Return the (X, Y) coordinate for the center point of the cell that contains the specified text.  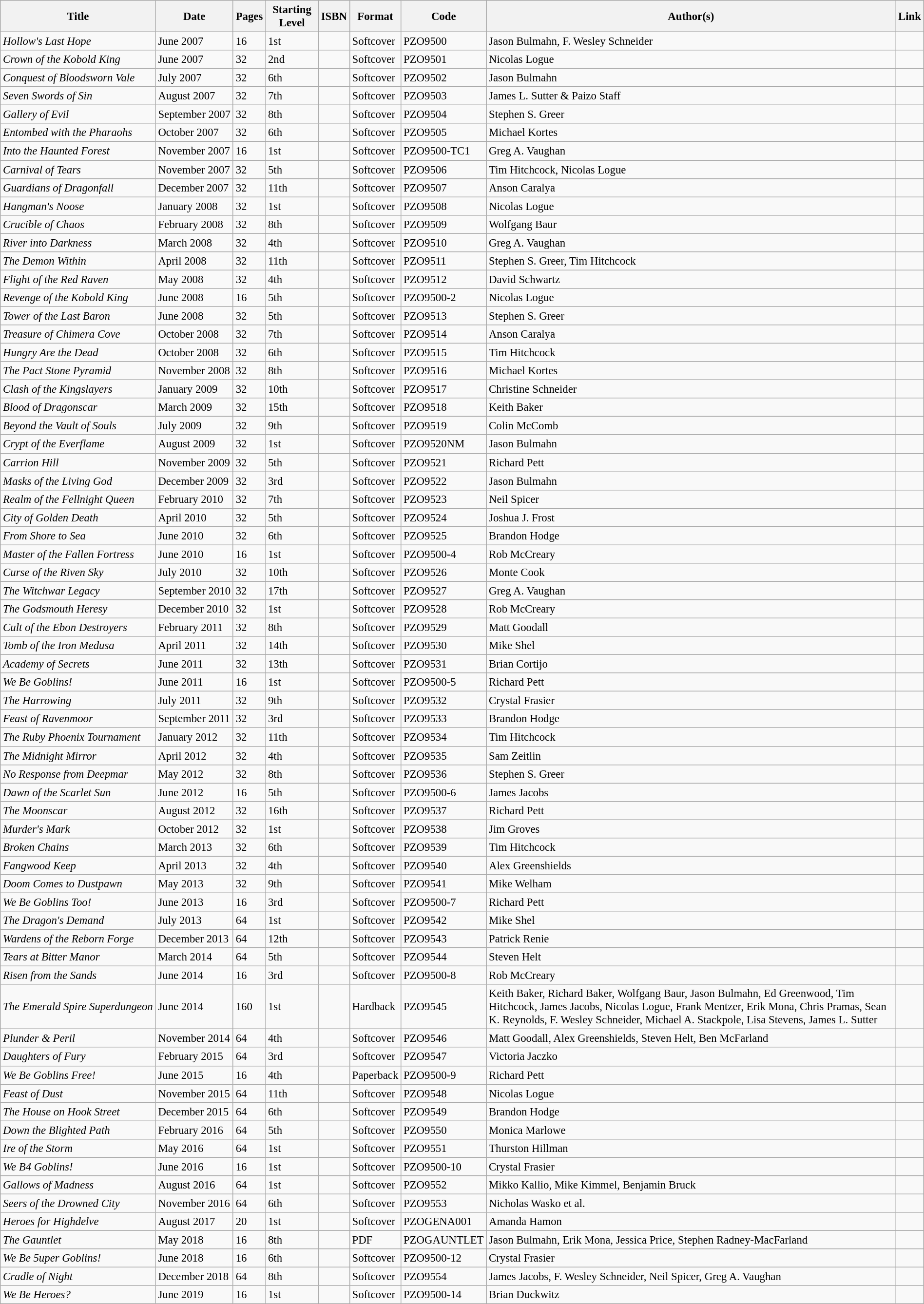
March 2014 (194, 957)
We B4 Goblins! (78, 1167)
November 2008 (194, 371)
June 2015 (194, 1075)
Cradle of Night (78, 1277)
December 2015 (194, 1112)
We Be Goblins Free! (78, 1075)
PZO9525 (443, 536)
Murder's Mark (78, 829)
PZO9500-7 (443, 902)
The Demon Within (78, 261)
PZO9551 (443, 1149)
Wardens of the Reborn Forge (78, 939)
PZO9500-2 (443, 298)
July 2010 (194, 573)
PZO9505 (443, 133)
The Gauntlet (78, 1240)
Gallows of Madness (78, 1185)
PZO9522 (443, 481)
December 2010 (194, 609)
PZO9549 (443, 1112)
PZO9509 (443, 224)
Patrick Renie (691, 939)
March 2013 (194, 847)
Victoria Jaczko (691, 1057)
PZO9503 (443, 96)
James Jacobs, F. Wesley Schneider, Neil Spicer, Greg A. Vaughan (691, 1277)
November 2015 (194, 1093)
Neil Spicer (691, 499)
November 2009 (194, 462)
160 (249, 1007)
Ire of the Storm (78, 1149)
Into the Haunted Forest (78, 151)
February 2015 (194, 1057)
PZO9517 (443, 389)
PZO9536 (443, 774)
Thurston Hillman (691, 1149)
Christine Schneider (691, 389)
The Pact Stone Pyramid (78, 371)
Pages (249, 17)
City of Golden Death (78, 518)
PZO9500-4 (443, 554)
PZO9512 (443, 279)
December 2007 (194, 188)
Heroes for Highdelve (78, 1222)
PZO9527 (443, 591)
No Response from Deepmar (78, 774)
PZO9553 (443, 1203)
October 2007 (194, 133)
August 2007 (194, 96)
Monte Cook (691, 573)
12th (292, 939)
Revenge of the Kobold King (78, 298)
Down the Blighted Path (78, 1130)
PZO9500-6 (443, 792)
PZO9504 (443, 115)
Master of the Fallen Fortress (78, 554)
PZO9511 (443, 261)
June 2016 (194, 1167)
PZO9508 (443, 206)
August 2009 (194, 444)
The Emerald Spire Superdungeon (78, 1007)
July 2013 (194, 920)
May 2012 (194, 774)
PZOGAUNTLET (443, 1240)
Crown of the Kobold King (78, 59)
James Jacobs (691, 792)
Tears at Bitter Manor (78, 957)
Monica Marlowe (691, 1130)
We Be Heroes? (78, 1295)
Cult of the Ebon Destroyers (78, 628)
The House on Hook Street (78, 1112)
Mike Welham (691, 884)
Date (194, 17)
Risen from the Sands (78, 976)
PZO9513 (443, 316)
Doom Comes to Dustpawn (78, 884)
PZO9540 (443, 865)
PZO9501 (443, 59)
Plunder & Peril (78, 1038)
PZO9500-8 (443, 976)
August 2016 (194, 1185)
PZO9520NM (443, 444)
We Be Goblins! (78, 682)
PZO9518 (443, 407)
Format (375, 17)
Academy of Secrets (78, 664)
June 2012 (194, 792)
December 2018 (194, 1277)
June 2019 (194, 1295)
PZO9532 (443, 701)
PZO9550 (443, 1130)
February 2010 (194, 499)
Beyond the Vault of Souls (78, 426)
Realm of the Fellnight Queen (78, 499)
October 2012 (194, 829)
May 2008 (194, 279)
Amanda Hamon (691, 1222)
July 2007 (194, 78)
Jim Groves (691, 829)
PZO9539 (443, 847)
February 2008 (194, 224)
PZO9500-10 (443, 1167)
PZO9554 (443, 1277)
Treasure of Chimera Cove (78, 334)
June 2018 (194, 1258)
River into Darkness (78, 243)
May 2013 (194, 884)
PZO9521 (443, 462)
Tower of the Last Baron (78, 316)
The Dragon's Demand (78, 920)
Alex Greenshields (691, 865)
Guardians of Dragonfall (78, 188)
PZO9500-9 (443, 1075)
March 2008 (194, 243)
PZO9515 (443, 353)
PZO9547 (443, 1057)
Fangwood Keep (78, 865)
The Moonscar (78, 810)
Starting Level (292, 17)
PZO9500-TC1 (443, 151)
PZO9506 (443, 170)
PZO9542 (443, 920)
February 2011 (194, 628)
Joshua J. Frost (691, 518)
September 2010 (194, 591)
The Ruby Phoenix Tournament (78, 737)
April 2010 (194, 518)
Hungry Are the Dead (78, 353)
July 2009 (194, 426)
ISBN (334, 17)
Matt Goodall (691, 628)
PZO9535 (443, 756)
Seven Swords of Sin (78, 96)
Crucible of Chaos (78, 224)
February 2016 (194, 1130)
PZO9545 (443, 1007)
PZOGENA001 (443, 1222)
PZO9528 (443, 609)
Entombed with the Pharaohs (78, 133)
Masks of the Living God (78, 481)
PZO9519 (443, 426)
Broken Chains (78, 847)
James L. Sutter & Paizo Staff (691, 96)
April 2012 (194, 756)
The Witchwar Legacy (78, 591)
PZO9500-12 (443, 1258)
January 2008 (194, 206)
April 2011 (194, 646)
PZO9552 (443, 1185)
PZO9534 (443, 737)
Hardback (375, 1007)
PZO9546 (443, 1038)
David Schwartz (691, 279)
Sam Zeitlin (691, 756)
December 2009 (194, 481)
Brian Cortijo (691, 664)
PZO9530 (443, 646)
PZO9533 (443, 719)
Mikko Kallio, Mike Kimmel, Benjamin Bruck (691, 1185)
PZO9507 (443, 188)
Curse of the Riven Sky (78, 573)
Flight of the Red Raven (78, 279)
We Be Goblins Too! (78, 902)
PZO9531 (443, 664)
PZO9548 (443, 1093)
16th (292, 810)
We Be 5uper Goblins! (78, 1258)
The Harrowing (78, 701)
The Midnight Mirror (78, 756)
PZO9538 (443, 829)
Title (78, 17)
The Godsmouth Heresy (78, 609)
Jason Bulmahn, Erik Mona, Jessica Price, Stephen Radney-MacFarland (691, 1240)
Paperback (375, 1075)
PZO9524 (443, 518)
2nd (292, 59)
June 2013 (194, 902)
November 2014 (194, 1038)
Blood of Dragonscar (78, 407)
PZO9500-5 (443, 682)
PZO9502 (443, 78)
Feast of Dust (78, 1093)
Code (443, 17)
August 2017 (194, 1222)
Wolfgang Baur (691, 224)
Tim Hitchcock, Nicolas Logue (691, 170)
Gallery of Evil (78, 115)
September 2007 (194, 115)
September 2011 (194, 719)
PZO9500-14 (443, 1295)
PZO9541 (443, 884)
PZO9500 (443, 41)
April 2013 (194, 865)
PZO9510 (443, 243)
Hangman's Noose (78, 206)
13th (292, 664)
PZO9523 (443, 499)
December 2013 (194, 939)
PDF (375, 1240)
PZO9516 (443, 371)
Tomb of the Iron Medusa (78, 646)
August 2012 (194, 810)
Conquest of Bloodsworn Vale (78, 78)
Stephen S. Greer, Tim Hitchcock (691, 261)
April 2008 (194, 261)
Colin McComb (691, 426)
Nicholas Wasko et al. (691, 1203)
Feast of Ravenmoor (78, 719)
Clash of the Kingslayers (78, 389)
From Shore to Sea (78, 536)
14th (292, 646)
Daughters of Fury (78, 1057)
20 (249, 1222)
Link (909, 17)
PZO9544 (443, 957)
Brian Duckwitz (691, 1295)
Steven Helt (691, 957)
Crypt of the Everflame (78, 444)
PZO9537 (443, 810)
Carnival of Tears (78, 170)
Carrion Hill (78, 462)
Keith Baker (691, 407)
PZO9543 (443, 939)
July 2011 (194, 701)
17th (292, 591)
March 2009 (194, 407)
PZO9529 (443, 628)
Author(s) (691, 17)
Matt Goodall, Alex Greenshields, Steven Helt, Ben McFarland (691, 1038)
PZO9514 (443, 334)
January 2009 (194, 389)
Jason Bulmahn, F. Wesley Schneider (691, 41)
15th (292, 407)
November 2016 (194, 1203)
PZO9526 (443, 573)
May 2018 (194, 1240)
Seers of the Drowned City (78, 1203)
January 2012 (194, 737)
Hollow's Last Hope (78, 41)
Dawn of the Scarlet Sun (78, 792)
May 2016 (194, 1149)
